Detect which cell encompasses the target text, then output its (X, Y) center coordinate. 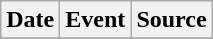
Event (96, 20)
Date (30, 20)
Source (172, 20)
